Detect which cell encompasses the target text, then output its [x, y] center coordinate. 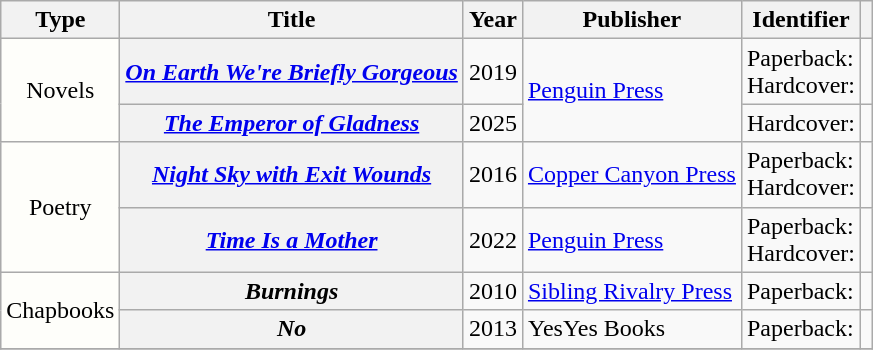
2010 [492, 291]
Chapbooks [60, 310]
Publisher [632, 20]
Year [492, 20]
Time Is a Mother [292, 240]
Poetry [60, 207]
Copper Canyon Press [632, 174]
2019 [492, 72]
Night Sky with Exit Wounds [292, 174]
Novels [60, 90]
Title [292, 20]
No [292, 329]
On Earth We're Briefly Gorgeous [292, 72]
2013 [492, 329]
2016 [492, 174]
YesYes Books [632, 329]
Type [60, 20]
Hardcover: [800, 123]
Burnings [292, 291]
2025 [492, 123]
Sibling Rivalry Press [632, 291]
2022 [492, 240]
The Emperor of Gladness [292, 123]
Identifier [800, 20]
